Extract the [X, Y] coordinate from the center of the cell holding the provided text.  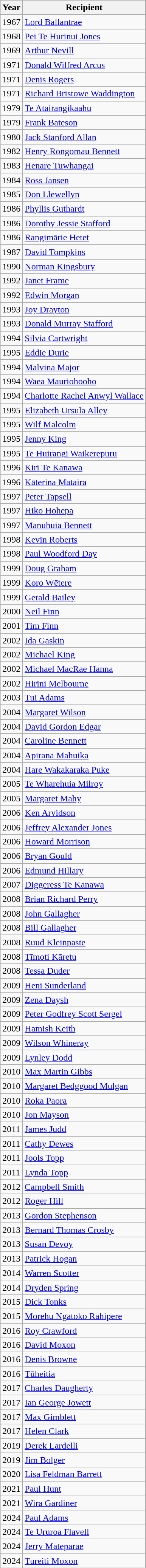
Ken Arvidson [84, 813]
Rangimārie Hetet [84, 238]
Warren Scotter [84, 1273]
Jerry Mateparae [84, 1546]
1967 [11, 22]
Roy Crawford [84, 1330]
Edwin Morgan [84, 295]
Tui Adams [84, 698]
Tim Finn [84, 626]
Paul Hunt [84, 1489]
Campbell Smith [84, 1187]
Howard Morrison [84, 841]
Bill Gallagher [84, 928]
Peter Godfrey Scott Sergel [84, 1014]
Lisa Feldman Barrett [84, 1474]
Paul Adams [84, 1517]
Hirini Melbourne [84, 683]
Derek Lardelli [84, 1446]
David Gordon Edgar [84, 727]
Dryden Spring [84, 1287]
Gerald Bailey [84, 597]
Janet Frame [84, 281]
Te Ururoa Flavell [84, 1532]
Arthur Nevill [84, 51]
Kiri Te Kanawa [84, 468]
Phyllis Guthardt [84, 209]
Eddie Durie [84, 353]
Lord Ballantrae [84, 22]
Dorothy Jessie Stafford [84, 223]
Recipient [84, 8]
Ruud Kleinpaste [84, 942]
Elizabeth Ursula Alley [84, 410]
Hare Wakakaraka Puke [84, 770]
Wilf Malcolm [84, 425]
1985 [11, 195]
1984 [11, 180]
Hiko Hohepa [84, 511]
Ian George Jowett [84, 1403]
David Moxon [84, 1345]
Malvina Major [84, 367]
Year [11, 8]
2020 [11, 1474]
Tīmoti Kāretu [84, 957]
Roger Hill [84, 1201]
Ross Jansen [84, 180]
Kāterina Mataira [84, 482]
Lynda Topp [84, 1172]
Te Wharehuia Milroy [84, 784]
Tureiti Moxon [84, 1561]
2001 [11, 626]
Hamish Keith [84, 1028]
Donald Wilfred Arcus [84, 65]
Don Llewellyn [84, 195]
Kevin Roberts [84, 540]
Lynley Dodd [84, 1057]
2007 [11, 885]
1968 [11, 36]
Wilson Whineray [84, 1043]
1983 [11, 165]
Jenny King [84, 439]
Denis Rogers [84, 79]
Frank Bateson [84, 122]
2000 [11, 611]
Jack Stanford Allan [84, 137]
Jools Topp [84, 1158]
Jeffrey Alexander Jones [84, 827]
Michael King [84, 655]
Ida Gaskin [84, 640]
Joy Drayton [84, 309]
Susan Devoy [84, 1244]
Wira Gardiner [84, 1503]
Henry Rongomau Bennett [84, 151]
Charlotte Rachel Anwyl Wallace [84, 396]
Heni Sunderland [84, 985]
Bernard Thomas Crosby [84, 1230]
1969 [11, 51]
Te Huirangi Waikerepuru [84, 453]
2003 [11, 698]
James Judd [84, 1129]
Max Martin Gibbs [84, 1072]
Michael MacRae Hanna [84, 669]
Gordon Stephenson [84, 1215]
Helen Clark [84, 1431]
Neil Finn [84, 611]
1987 [11, 252]
Henare Tuwhangai [84, 165]
Jon Mayson [84, 1115]
Brian Richard Perry [84, 899]
Jim Bolger [84, 1460]
Manuhuia Bennett [84, 525]
David Tompkins [84, 252]
Doug Graham [84, 568]
Paul Woodford Day [84, 554]
Max Gimblett [84, 1417]
Peter Tapsell [84, 496]
Margaret Wilson [84, 712]
Waea Mauriohooho [84, 381]
Norman Kingsbury [84, 266]
Zena Daysh [84, 1000]
Tessa Duder [84, 971]
Margaret Bedggood Mulgan [84, 1086]
Edmund Hillary [84, 870]
1980 [11, 137]
John Gallagher [84, 914]
Koro Wētere [84, 583]
Apirana Mahuika [84, 755]
Cathy Dewes [84, 1144]
Denis Browne [84, 1359]
Bryan Gould [84, 856]
1990 [11, 266]
Donald Murray Stafford [84, 324]
Pei Te Hurinui Jones [84, 36]
Patrick Hogan [84, 1259]
Dick Tonks [84, 1302]
Te Atairangikaahu [84, 108]
Morehu Ngatoko Rahipere [84, 1316]
Margaret Mahy [84, 798]
Charles Daugherty [84, 1388]
Silvia Cartwright [84, 338]
Roka Paora [84, 1101]
1982 [11, 151]
Diggeress Te Kanawa [84, 885]
Tūheitia [84, 1374]
Caroline Bennett [84, 741]
Richard Bristowe Waddington [84, 94]
